Extract the [x, y] coordinate from the center of the cell holding the provided text.  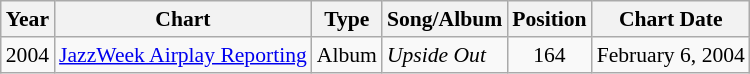
JazzWeek Airplay Reporting [183, 55]
Song/Album [444, 19]
Type [347, 19]
February 6, 2004 [671, 55]
Chart [183, 19]
Chart Date [671, 19]
164 [549, 55]
Position [549, 19]
2004 [28, 55]
Album [347, 55]
Year [28, 19]
Upside Out [444, 55]
